Scan for the cell matching the given text and deliver its (x, y) coordinate at center. 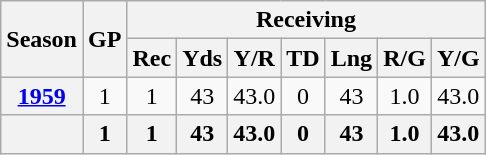
R/G (405, 58)
Y/R (254, 58)
TD (303, 58)
Y/G (458, 58)
1959 (42, 96)
Season (42, 39)
Yds (202, 58)
GP (104, 39)
Rec (152, 58)
Receiving (306, 20)
Lng (351, 58)
